Search for the cell housing the specified text and yield its [x, y] center coordinate. 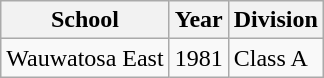
Division [276, 20]
School [85, 20]
Year [198, 20]
Wauwatosa East [85, 58]
1981 [198, 58]
Class A [276, 58]
